Search for the cell housing the specified text and yield its (x, y) center coordinate. 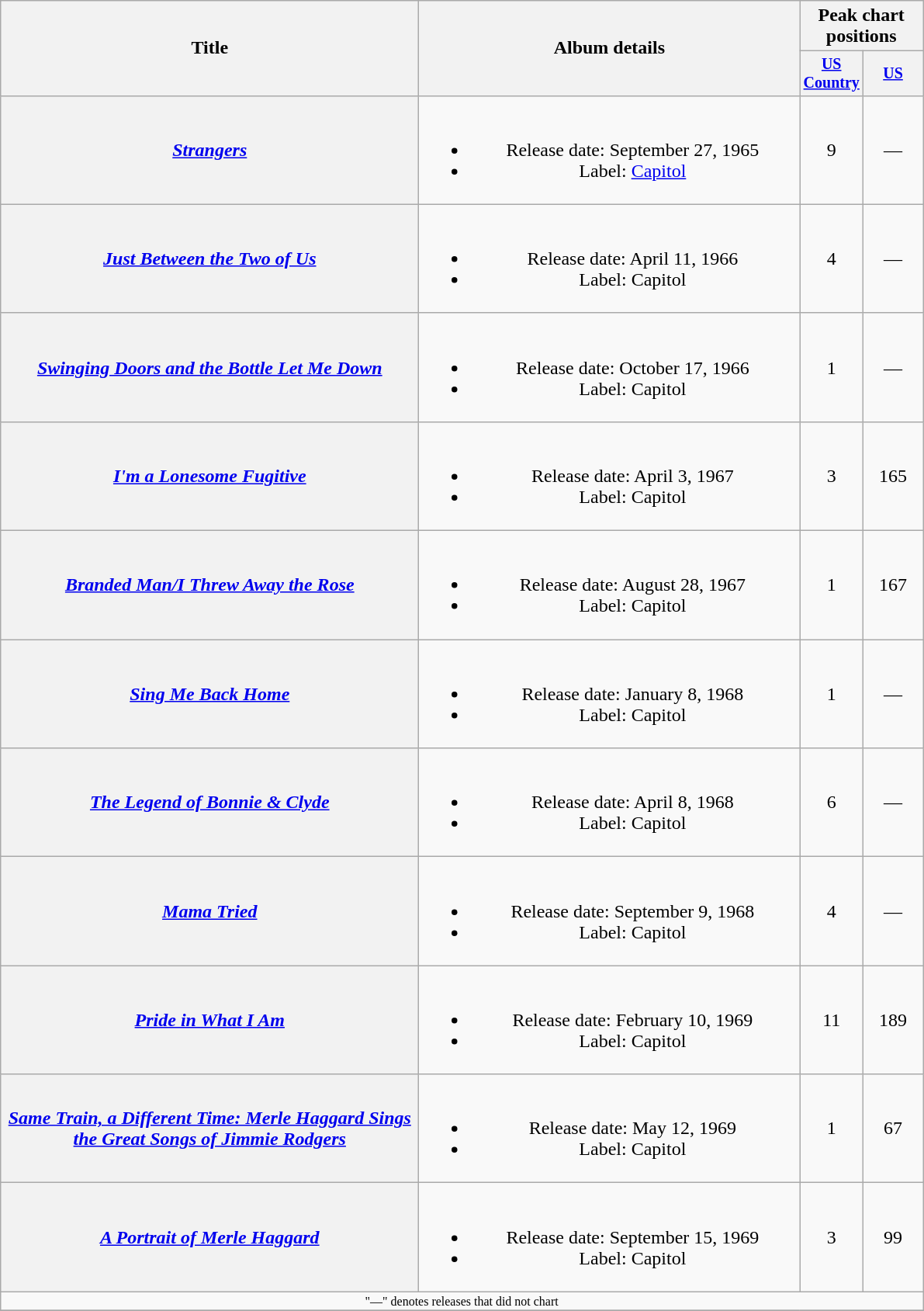
99 (894, 1237)
Release date: February 10, 1969Label: Capitol (610, 1020)
Strangers (209, 150)
Release date: August 28, 1967Label: Capitol (610, 585)
US (894, 73)
Album details (610, 48)
Release date: January 8, 1968Label: Capitol (610, 694)
Release date: October 17, 1966Label: Capitol (610, 367)
165 (894, 476)
Pride in What I Am (209, 1020)
Just Between the Two of Us (209, 258)
US Country (832, 73)
Peak chartpositions (861, 26)
Release date: April 11, 1966Label: Capitol (610, 258)
Release date: September 9, 1968Label: Capitol (610, 911)
I'm a Lonesome Fugitive (209, 476)
Release date: May 12, 1969Label: Capitol (610, 1129)
Release date: September 27, 1965Label: Capitol (610, 150)
11 (832, 1020)
Branded Man/I Threw Away the Rose (209, 585)
Mama Tried (209, 911)
Release date: April 3, 1967Label: Capitol (610, 476)
Release date: April 8, 1968Label: Capitol (610, 803)
167 (894, 585)
Title (209, 48)
"—" denotes releases that did not chart (462, 1301)
Same Train, a Different Time: Merle Haggard Sings the Great Songs of Jimmie Rodgers (209, 1129)
Release date: September 15, 1969Label: Capitol (610, 1237)
189 (894, 1020)
Sing Me Back Home (209, 694)
The Legend of Bonnie & Clyde (209, 803)
Swinging Doors and the Bottle Let Me Down (209, 367)
A Portrait of Merle Haggard (209, 1237)
67 (894, 1129)
6 (832, 803)
9 (832, 150)
